For the text-containing cell, return its midpoint in (X, Y) coordinate format. 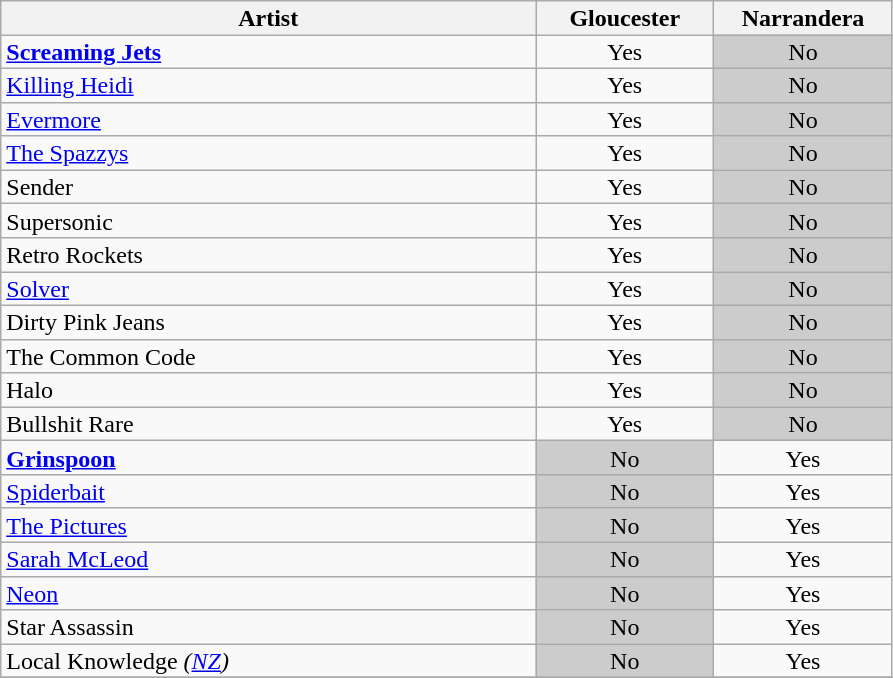
Sarah McLeod (268, 559)
The Common Code (268, 356)
The Spazzys (268, 153)
Narrandera (803, 18)
Halo (268, 390)
Evermore (268, 119)
Screaming Jets (268, 52)
Gloucester (625, 18)
Local Knowledge (NZ) (268, 661)
Solver (268, 289)
Bullshit Rare (268, 424)
Killing Heidi (268, 85)
Sender (268, 187)
Star Assassin (268, 627)
Neon (268, 593)
Retro Rockets (268, 255)
Spiderbait (268, 492)
Dirty Pink Jeans (268, 322)
The Pictures (268, 525)
Grinspoon (268, 458)
Artist (268, 18)
Supersonic (268, 221)
